Output the (x, y) coordinate of the center of the cell containing the given text.  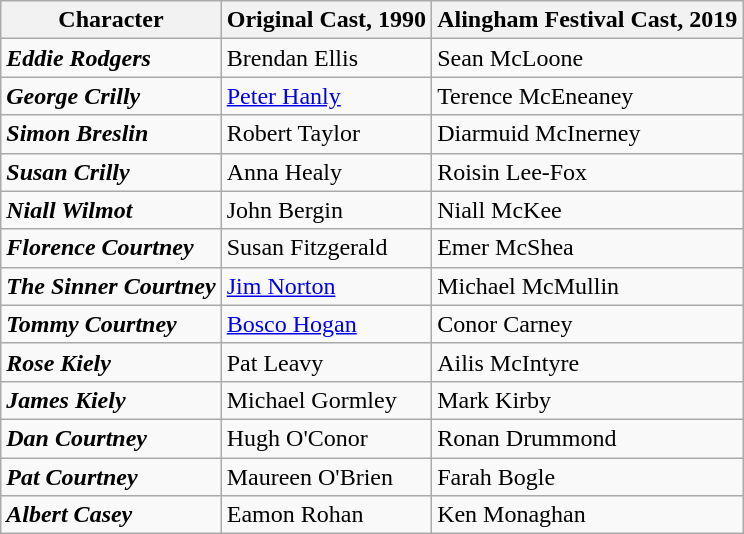
Emer McShea (588, 248)
Pat Leavy (326, 362)
Susan Fitzgerald (326, 248)
Ailis McIntyre (588, 362)
Hugh O'Conor (326, 438)
Simon Breslin (111, 134)
James Kiely (111, 400)
Farah Bogle (588, 477)
Niall Wilmot (111, 210)
Tommy Courtney (111, 324)
Pat Courtney (111, 477)
Sean McLoone (588, 58)
Albert Casey (111, 515)
Dan Courtney (111, 438)
Ken Monaghan (588, 515)
Peter Hanly (326, 96)
Michael Gormley (326, 400)
Jim Norton (326, 286)
Eamon Rohan (326, 515)
Michael McMullin (588, 286)
Anna Healy (326, 172)
Original Cast, 1990 (326, 20)
Maureen O'Brien (326, 477)
Florence Courtney (111, 248)
Alingham Festival Cast, 2019 (588, 20)
Character (111, 20)
Mark Kirby (588, 400)
Eddie Rodgers (111, 58)
Terence McEneaney (588, 96)
George Crilly (111, 96)
Rose Kiely (111, 362)
Conor Carney (588, 324)
Brendan Ellis (326, 58)
John Bergin (326, 210)
Robert Taylor (326, 134)
The Sinner Courtney (111, 286)
Ronan Drummond (588, 438)
Bosco Hogan (326, 324)
Roisin Lee-Fox (588, 172)
Niall McKee (588, 210)
Susan Crilly (111, 172)
Diarmuid McInerney (588, 134)
